For the text-containing cell, return its midpoint in [X, Y] coordinate format. 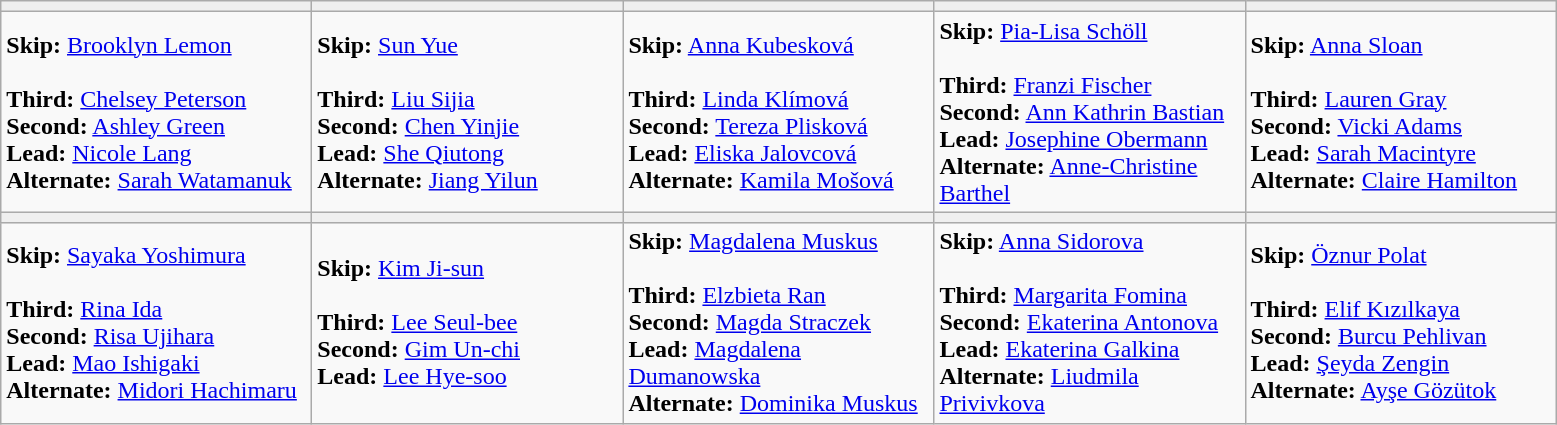
Skip: Anna SidorovaThird: Margarita Fomina Second: Ekaterina Antonova Lead: Ekaterina Galkina Alternate: Liudmila Privivkova [1090, 323]
Skip: Öznur PolatThird: Elif Kızılkaya Second: Burcu Pehlivan Lead: Şeyda Zengin Alternate: Ayşe Gözütok [1400, 323]
Skip: Brooklyn LemonThird: Chelsey Peterson Second: Ashley Green Lead: Nicole Lang Alternate: Sarah Watamanuk [156, 112]
Skip: Magdalena Muskus Third: Elzbieta Ran Second: Magda Straczek Lead: Magdalena Dumanowska Alternate: Dominika Muskus [778, 323]
Skip: Sun YueThird: Liu Sijia Second: Chen Yinjie Lead: She Qiutong Alternate: Jiang Yilun [468, 112]
Skip: Kim Ji-sun Third: Lee Seul-bee Second: Gim Un-chi Lead: Lee Hye-soo [468, 323]
Skip: Pia-Lisa SchöllThird: Franzi Fischer Second: Ann Kathrin Bastian Lead: Josephine Obermann Alternate: Anne-Christine Barthel [1090, 112]
Skip: Anna SloanThird: Lauren Gray Second: Vicki Adams Lead: Sarah Macintyre Alternate: Claire Hamilton [1400, 112]
Skip: Sayaka YoshimuraThird: Rina Ida Second: Risa Ujihara Lead: Mao Ishigaki Alternate: Midori Hachimaru [156, 323]
Skip: Anna KubeskováThird: Linda Klímová Second: Tereza Plisková Lead: Eliska Jalovcová Alternate: Kamila Mošová [778, 112]
